Scan for the cell matching the given text and deliver its (x, y) coordinate at center. 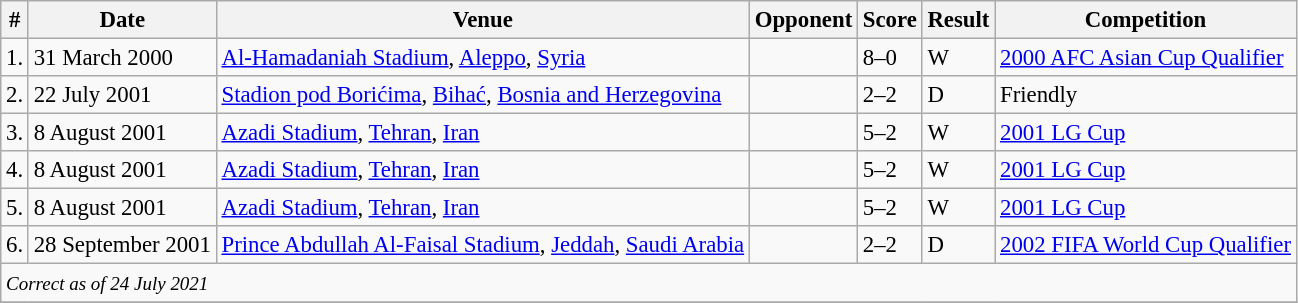
Score (890, 20)
Competition (1146, 20)
4. (15, 170)
2000 AFC Asian Cup Qualifier (1146, 58)
5. (15, 208)
Stadion pod Borićima, Bihać, Bosnia and Herzegovina (482, 95)
31 March 2000 (122, 58)
Date (122, 20)
Friendly (1146, 95)
22 July 2001 (122, 95)
Result (958, 20)
3. (15, 133)
Venue (482, 20)
# (15, 20)
Opponent (803, 20)
Al-Hamadaniah Stadium, Aleppo, Syria (482, 58)
28 September 2001 (122, 245)
1. (15, 58)
Correct as of 24 July 2021 (649, 283)
2. (15, 95)
6. (15, 245)
Prince Abdullah Al-Faisal Stadium, Jeddah, Saudi Arabia (482, 245)
8–0 (890, 58)
2002 FIFA World Cup Qualifier (1146, 245)
